Output the (X, Y) coordinate of the center of the cell containing the given text.  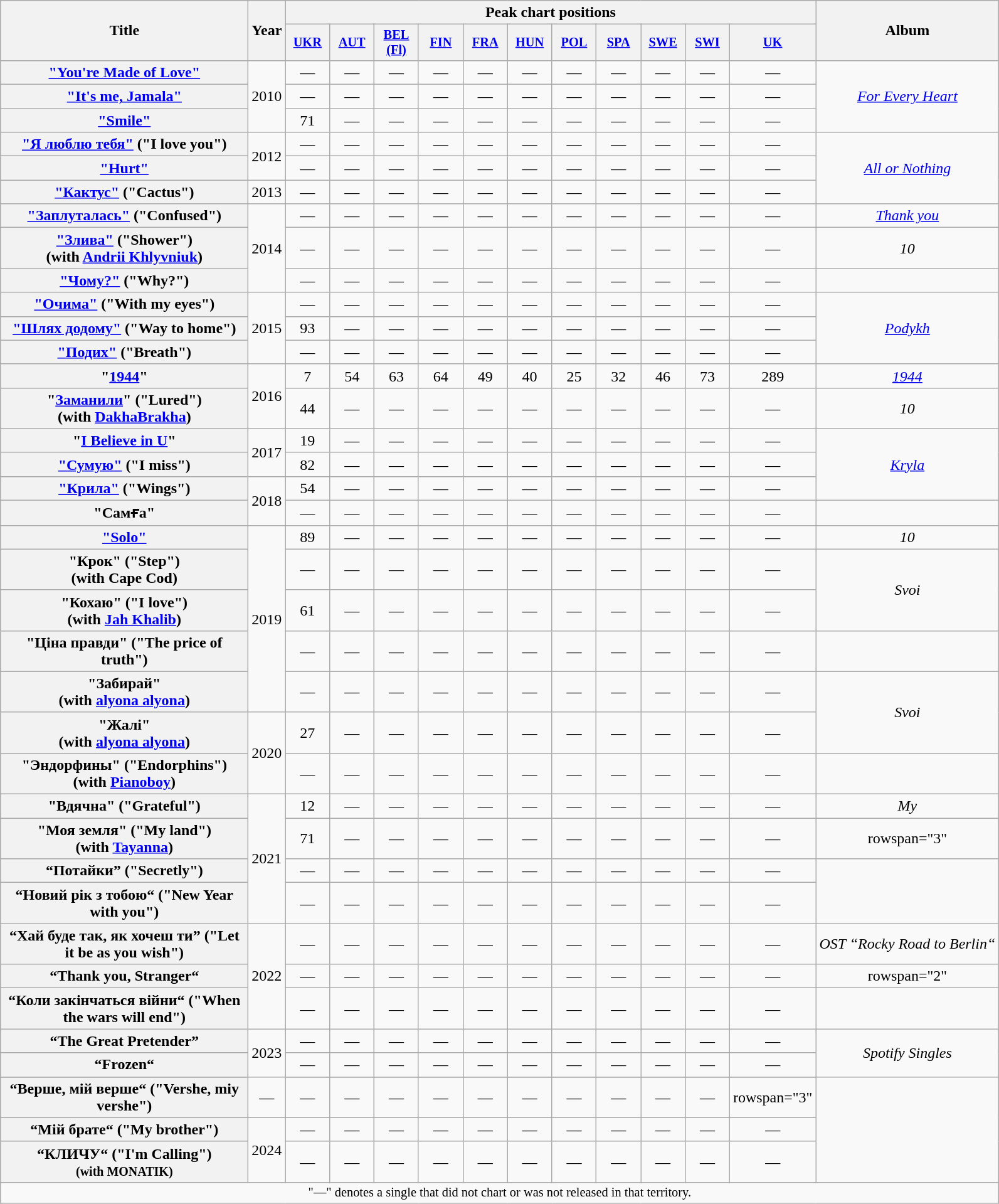
"Очима" ("With my eyes") (124, 304)
"1944" (124, 376)
"Забирай" (with alyona alyona) (124, 691)
32 (618, 376)
"Solo" (124, 537)
SPA (618, 43)
46 (663, 376)
For Every Heart (907, 96)
FIN (440, 43)
AUT (352, 43)
“Thank you, Stranger“ (124, 976)
27 (307, 733)
93 (307, 328)
"You're Made of Love" (124, 72)
Title (124, 31)
2014 (267, 248)
2022 (267, 976)
89 (307, 537)
"Подих" ("Breath") (124, 352)
SWE (663, 43)
82 (307, 464)
Podykh (907, 328)
44 (307, 408)
My (907, 806)
63 (396, 376)
49 (485, 376)
2012 (267, 156)
"Smile" (124, 120)
Kryla (907, 464)
"Моя земля" ("My land")(with Tayanna) (124, 838)
"Крила" ("Wings") (124, 488)
"I Believe in U" (124, 440)
POL (574, 43)
61 (307, 610)
"Кактус" ("Cactus") (124, 192)
Year (267, 31)
1944 (907, 376)
"Жалі" (with alyona alyona) (124, 733)
"It's me, Jamala" (124, 97)
"—" denotes a single that did not chart or was not released in that territory. (500, 1193)
25 (574, 376)
"Сумую" ("I miss") (124, 464)
“Коли закінчаться війни“ ("When the wars will end") (124, 1009)
73 (707, 376)
“Верше, мій верше“ ("Vershe, miy vershe") (124, 1097)
"Ціна правди" ("The price of truth") (124, 651)
7 (307, 376)
"Hurt" (124, 168)
BEL(Fl) (396, 43)
2023 (267, 1053)
40 (529, 376)
UK (773, 43)
HUN (529, 43)
SWI (707, 43)
UKR (307, 43)
64 (440, 376)
"Заманили" ("Lured")(with DakhaBrakha) (124, 408)
2016 (267, 397)
19 (307, 440)
"Чому?" ("Why?") (124, 280)
“Хай буде так, як хочеш ти” ("Let it be as you wish") (124, 944)
289 (773, 376)
2024 (267, 1149)
12 (307, 806)
Album (907, 31)
"Кохаю" ("I love")(with Jah Khalib) (124, 610)
“КЛИЧУ“ ("I'm Calling") (with MONATIK) (124, 1162)
"Я люблю тебя" ("I love you") (124, 144)
2013 (267, 192)
rowspan="2" (907, 976)
2015 (267, 328)
"Эндорфины" ("Endorphins")(with Pianoboy) (124, 773)
“Потайки” ("Secretly") (124, 871)
Spotify Singles (907, 1053)
“The Great Pretender” (124, 1041)
"Заплуталась" ("Confused") (124, 216)
OST “Rocky Road to Berlin“ (907, 944)
2010 (267, 96)
"Самға" (124, 513)
2018 (267, 501)
"Шлях додому" ("Way to home") (124, 328)
"Вдячна" ("Grateful") (124, 806)
FRA (485, 43)
“Frozen“ (124, 1065)
All or Nothing (907, 168)
2020 (267, 753)
"Крок" ("Step")(with Cape Cod) (124, 570)
Peak chart positions (551, 13)
"Злива" ("Shower")(with Andrii Khlyvniuk) (124, 248)
2021 (267, 859)
“Мій брате“ ("My brother") (124, 1129)
Thank you (907, 216)
2019 (267, 619)
2017 (267, 452)
“Новий рік з тобою“ ("New Year with you") (124, 903)
